Extract the [X, Y] coordinate from the center of the cell holding the provided text.  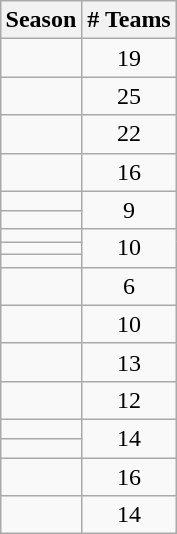
9 [129, 210]
6 [129, 286]
# Teams [129, 20]
25 [129, 96]
22 [129, 134]
13 [129, 362]
Season [41, 20]
19 [129, 58]
12 [129, 400]
